Locate the cell with the specified text and output its (x, y) center coordinate. 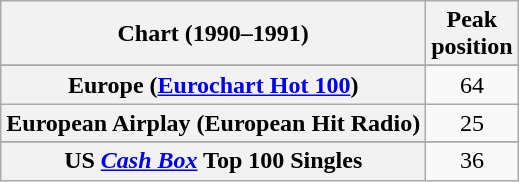
European Airplay (European Hit Radio) (214, 123)
25 (472, 123)
Peakposition (472, 34)
Europe (Eurochart Hot 100) (214, 85)
Chart (1990–1991) (214, 34)
US Cash Box Top 100 Singles (214, 161)
64 (472, 85)
36 (472, 161)
